Detect which cell encompasses the target text, then output its (X, Y) center coordinate. 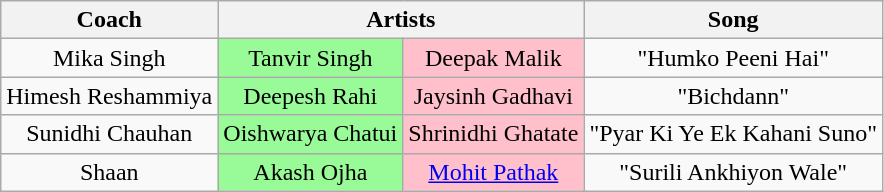
Shrinidhi Ghatate (494, 134)
"Pyar Ki Ye Ek Kahani Suno" (734, 134)
Sunidhi Chauhan (110, 134)
Shaan (110, 172)
Song (734, 20)
Artists (401, 20)
Himesh Reshammiya (110, 96)
Oishwarya Chatui (310, 134)
Akash Ojha (310, 172)
Deepak Malik (494, 58)
"Surili Ankhiyon Wale" (734, 172)
Coach (110, 20)
Jaysinh Gadhavi (494, 96)
Mohit Pathak (494, 172)
"Humko Peeni Hai" (734, 58)
Tanvir Singh (310, 58)
"Bichdann" (734, 96)
Mika Singh (110, 58)
Deepesh Rahi (310, 96)
